Extract the [x, y] coordinate from the center of the cell holding the provided text.  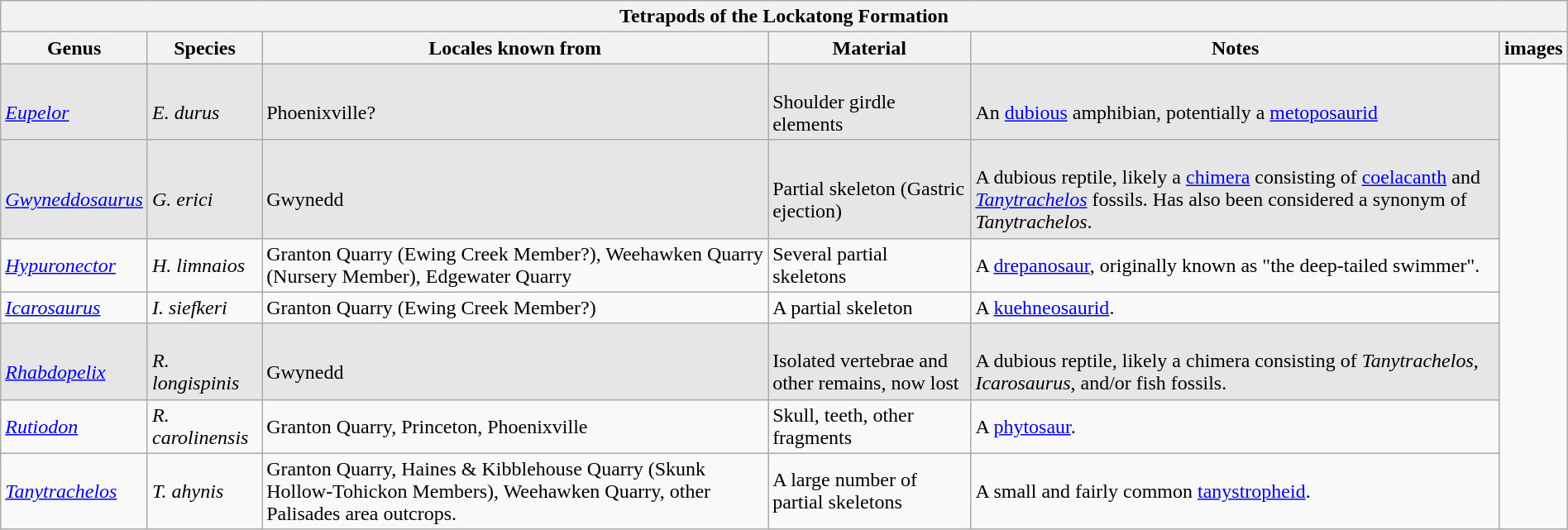
Locales known from [515, 48]
Granton Quarry, Haines & Kibblehouse Quarry (Skunk Hollow-Tohickon Members), Weehawken Quarry, other Palisades area outcrops. [515, 491]
Species [204, 48]
A drepanosaur, originally known as "the deep-tailed swimmer". [1236, 265]
T. ahynis [204, 491]
Eupelor [74, 102]
Granton Quarry (Ewing Creek Member?), Weehawken Quarry (Nursery Member), Edgewater Quarry [515, 265]
E. durus [204, 102]
images [1533, 48]
Granton Quarry (Ewing Creek Member?) [515, 308]
A dubious reptile, likely a chimera consisting of Tanytrachelos, Icarosaurus, and/or fish fossils. [1236, 361]
A large number of partial skeletons [870, 491]
Rhabdopelix [74, 361]
An dubious amphibian, potentially a metoposaurid [1236, 102]
Phoenixville? [515, 102]
Hypuronector [74, 265]
G. erici [204, 189]
I. siefkeri [204, 308]
Material [870, 48]
Partial skeleton (Gastric ejection) [870, 189]
Notes [1236, 48]
Rutiodon [74, 427]
A partial skeleton [870, 308]
A phytosaur. [1236, 427]
Granton Quarry, Princeton, Phoenixville [515, 427]
H. limnaios [204, 265]
Several partial skeletons [870, 265]
Gwyneddosaurus [74, 189]
R. longispinis [204, 361]
A kuehneosaurid. [1236, 308]
R. carolinensis [204, 427]
Tetrapods of the Lockatong Formation [784, 17]
Shoulder girdle elements [870, 102]
Tanytrachelos [74, 491]
Icarosaurus [74, 308]
Genus [74, 48]
A dubious reptile, likely a chimera consisting of coelacanth and Tanytrachelos fossils. Has also been considered a synonym of Tanytrachelos. [1236, 189]
A small and fairly common tanystropheid. [1236, 491]
Skull, teeth, other fragments [870, 427]
Isolated vertebrae and other remains, now lost [870, 361]
